Output the [x, y] coordinate of the center of the cell containing the given text.  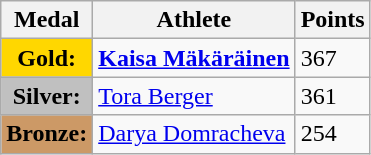
Darya Domracheva [194, 134]
361 [332, 96]
Athlete [194, 20]
Gold: [47, 58]
367 [332, 58]
Bronze: [47, 134]
254 [332, 134]
Silver: [47, 96]
Medal [47, 20]
Kaisa Mäkäräinen [194, 58]
Points [332, 20]
Tora Berger [194, 96]
